Capture the cell that displays the provided text and extract its [x, y] central coordinate. 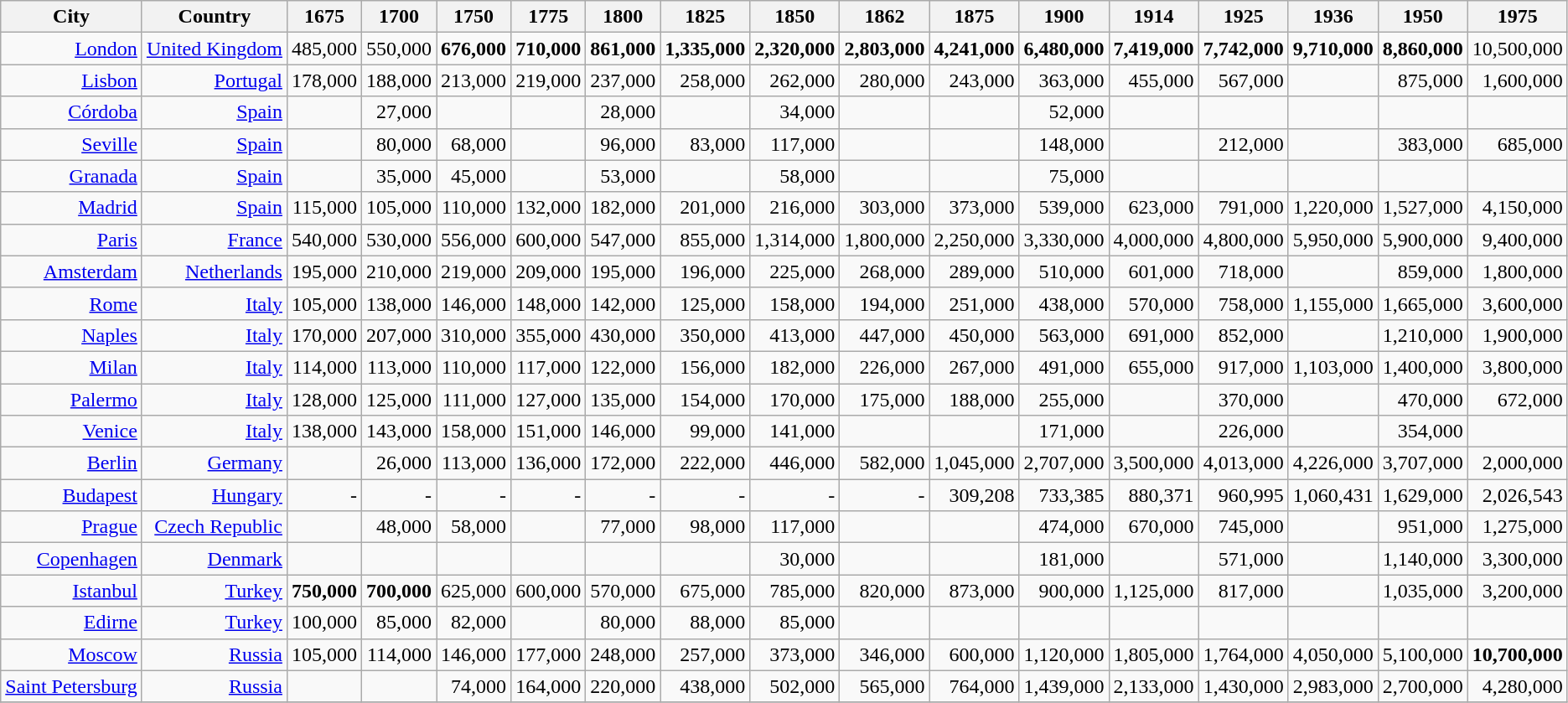
171,000 [1064, 432]
Germany [215, 463]
2,026,543 [1517, 495]
209,000 [548, 271]
156,000 [706, 367]
4,241,000 [974, 49]
1,314,000 [794, 240]
Saint Petersburg [72, 686]
Palermo [72, 400]
53,000 [624, 176]
700,000 [399, 591]
1800 [624, 17]
582,000 [885, 463]
354,000 [1423, 432]
122,000 [624, 367]
1675 [323, 17]
470,000 [1423, 400]
45,000 [474, 176]
222,000 [706, 463]
675,000 [706, 591]
172,000 [624, 463]
758,000 [1244, 303]
745,000 [1244, 527]
London [72, 49]
1,900,000 [1517, 335]
96,000 [624, 144]
764,000 [974, 686]
855,000 [706, 240]
210,000 [399, 271]
257,000 [706, 654]
Moscow [72, 654]
136,000 [548, 463]
880,371 [1153, 495]
Hungary [215, 495]
5,100,000 [1423, 654]
City [72, 17]
3,600,000 [1517, 303]
1,103,000 [1333, 367]
5,950,000 [1333, 240]
4,800,000 [1244, 240]
Country [215, 17]
750,000 [323, 591]
3,200,000 [1517, 591]
655,000 [1153, 367]
539,000 [1064, 208]
817,000 [1244, 591]
175,000 [885, 400]
363,000 [1064, 80]
1,140,000 [1423, 559]
859,000 [1423, 271]
Amsterdam [72, 271]
563,000 [1064, 335]
30,000 [794, 559]
1,210,000 [1423, 335]
10,700,000 [1517, 654]
Istanbul [72, 591]
135,000 [624, 400]
4,050,000 [1333, 654]
785,000 [794, 591]
Granada [72, 176]
35,000 [399, 176]
Córdoba [72, 112]
530,000 [399, 240]
310,000 [474, 335]
4,150,000 [1517, 208]
861,000 [624, 49]
346,000 [885, 654]
917,000 [1244, 367]
26,000 [399, 463]
Lisbon [72, 80]
556,000 [474, 240]
1,430,000 [1244, 686]
212,000 [1244, 144]
Portugal [215, 80]
565,000 [885, 686]
213,000 [474, 80]
1775 [548, 17]
450,000 [974, 335]
875,000 [1423, 80]
Netherlands [215, 271]
Budapest [72, 495]
83,000 [706, 144]
1936 [1333, 17]
455,000 [1153, 80]
10,500,000 [1517, 49]
207,000 [399, 335]
7,742,000 [1244, 49]
3,300,000 [1517, 559]
567,000 [1244, 80]
1850 [794, 17]
Naples [72, 335]
485,000 [323, 49]
502,000 [794, 686]
474,000 [1064, 527]
France [215, 240]
370,000 [1244, 400]
3,330,000 [1064, 240]
510,000 [1064, 271]
873,000 [974, 591]
34,000 [794, 112]
670,000 [1153, 527]
1975 [1517, 17]
143,000 [399, 432]
1,527,000 [1423, 208]
852,000 [1244, 335]
1,805,000 [1153, 654]
2,700,000 [1423, 686]
3,800,000 [1517, 367]
77,000 [624, 527]
164,000 [548, 686]
960,995 [1244, 495]
446,000 [794, 463]
4,013,000 [1244, 463]
75,000 [1064, 176]
2,000,000 [1517, 463]
177,000 [548, 654]
82,000 [474, 623]
United Kingdom [215, 49]
111,000 [474, 400]
154,000 [706, 400]
9,400,000 [1517, 240]
1825 [706, 17]
1,665,000 [1423, 303]
194,000 [885, 303]
151,000 [548, 432]
88,000 [706, 623]
1862 [885, 17]
4,000,000 [1153, 240]
99,000 [706, 432]
710,000 [548, 49]
127,000 [548, 400]
132,000 [548, 208]
3,707,000 [1423, 463]
1700 [399, 17]
2,803,000 [885, 49]
685,000 [1517, 144]
413,000 [794, 335]
68,000 [474, 144]
1,600,000 [1517, 80]
Rome [72, 303]
3,500,000 [1153, 463]
262,000 [794, 80]
248,000 [624, 654]
141,000 [794, 432]
1,045,000 [974, 463]
48,000 [399, 527]
142,000 [624, 303]
2,133,000 [1153, 686]
289,000 [974, 271]
Denmark [215, 559]
Copenhagen [72, 559]
251,000 [974, 303]
Paris [72, 240]
4,280,000 [1517, 686]
350,000 [706, 335]
2,983,000 [1333, 686]
178,000 [323, 80]
267,000 [974, 367]
1,629,000 [1423, 495]
Czech Republic [215, 527]
Prague [72, 527]
8,860,000 [1423, 49]
268,000 [885, 271]
1875 [974, 17]
623,000 [1153, 208]
1,125,000 [1153, 591]
255,000 [1064, 400]
601,000 [1153, 271]
691,000 [1153, 335]
383,000 [1423, 144]
181,000 [1064, 559]
2,250,000 [974, 240]
1900 [1064, 17]
220,000 [624, 686]
550,000 [399, 49]
52,000 [1064, 112]
74,000 [474, 686]
9,710,000 [1333, 49]
672,000 [1517, 400]
1,439,000 [1064, 686]
28,000 [624, 112]
1,400,000 [1423, 367]
201,000 [706, 208]
6,480,000 [1064, 49]
280,000 [885, 80]
1914 [1153, 17]
676,000 [474, 49]
303,000 [885, 208]
1,220,000 [1333, 208]
1,060,431 [1333, 495]
196,000 [706, 271]
1,764,000 [1244, 654]
5,900,000 [1423, 240]
2,320,000 [794, 49]
491,000 [1064, 367]
625,000 [474, 591]
1,120,000 [1064, 654]
430,000 [624, 335]
791,000 [1244, 208]
27,000 [399, 112]
2,707,000 [1064, 463]
4,226,000 [1333, 463]
951,000 [1423, 527]
733,385 [1064, 495]
309,208 [974, 495]
115,000 [323, 208]
128,000 [323, 400]
447,000 [885, 335]
258,000 [706, 80]
718,000 [1244, 271]
243,000 [974, 80]
1,155,000 [1333, 303]
1925 [1244, 17]
Edirne [72, 623]
1,035,000 [1423, 591]
216,000 [794, 208]
547,000 [624, 240]
Seville [72, 144]
Milan [72, 367]
820,000 [885, 591]
1750 [474, 17]
237,000 [624, 80]
98,000 [706, 527]
355,000 [548, 335]
225,000 [794, 271]
Venice [72, 432]
900,000 [1064, 591]
7,419,000 [1153, 49]
571,000 [1244, 559]
Madrid [72, 208]
100,000 [323, 623]
1,275,000 [1517, 527]
Berlin [72, 463]
1950 [1423, 17]
1,335,000 [706, 49]
540,000 [323, 240]
